From the cell containing the given text, extract its center point as [x, y] coordinate. 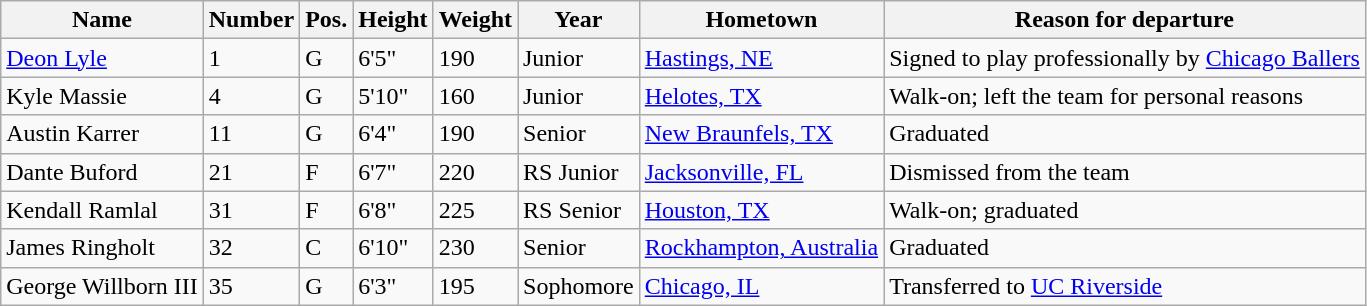
Sophomore [579, 286]
Signed to play professionally by Chicago Ballers [1125, 58]
RS Junior [579, 172]
Kendall Ramlal [102, 210]
6'5" [393, 58]
Weight [475, 20]
195 [475, 286]
160 [475, 96]
Houston, TX [761, 210]
35 [251, 286]
1 [251, 58]
Reason for departure [1125, 20]
Number [251, 20]
Walk-on; left the team for personal reasons [1125, 96]
Walk-on; graduated [1125, 210]
5'10" [393, 96]
RS Senior [579, 210]
6'7" [393, 172]
6'4" [393, 134]
6'10" [393, 248]
Transferred to UC Riverside [1125, 286]
6'3" [393, 286]
Rockhampton, Australia [761, 248]
Year [579, 20]
11 [251, 134]
Hometown [761, 20]
32 [251, 248]
21 [251, 172]
Hastings, NE [761, 58]
Jacksonville, FL [761, 172]
Austin Karrer [102, 134]
4 [251, 96]
James Ringholt [102, 248]
6'8" [393, 210]
New Braunfels, TX [761, 134]
31 [251, 210]
Name [102, 20]
Kyle Massie [102, 96]
225 [475, 210]
Dante Buford [102, 172]
Dismissed from the team [1125, 172]
230 [475, 248]
220 [475, 172]
Pos. [326, 20]
George Willborn III [102, 286]
Helotes, TX [761, 96]
Deon Lyle [102, 58]
Chicago, IL [761, 286]
Height [393, 20]
C [326, 248]
